Find where the given text appears and provide that cell's center as [X, Y] coordinate. 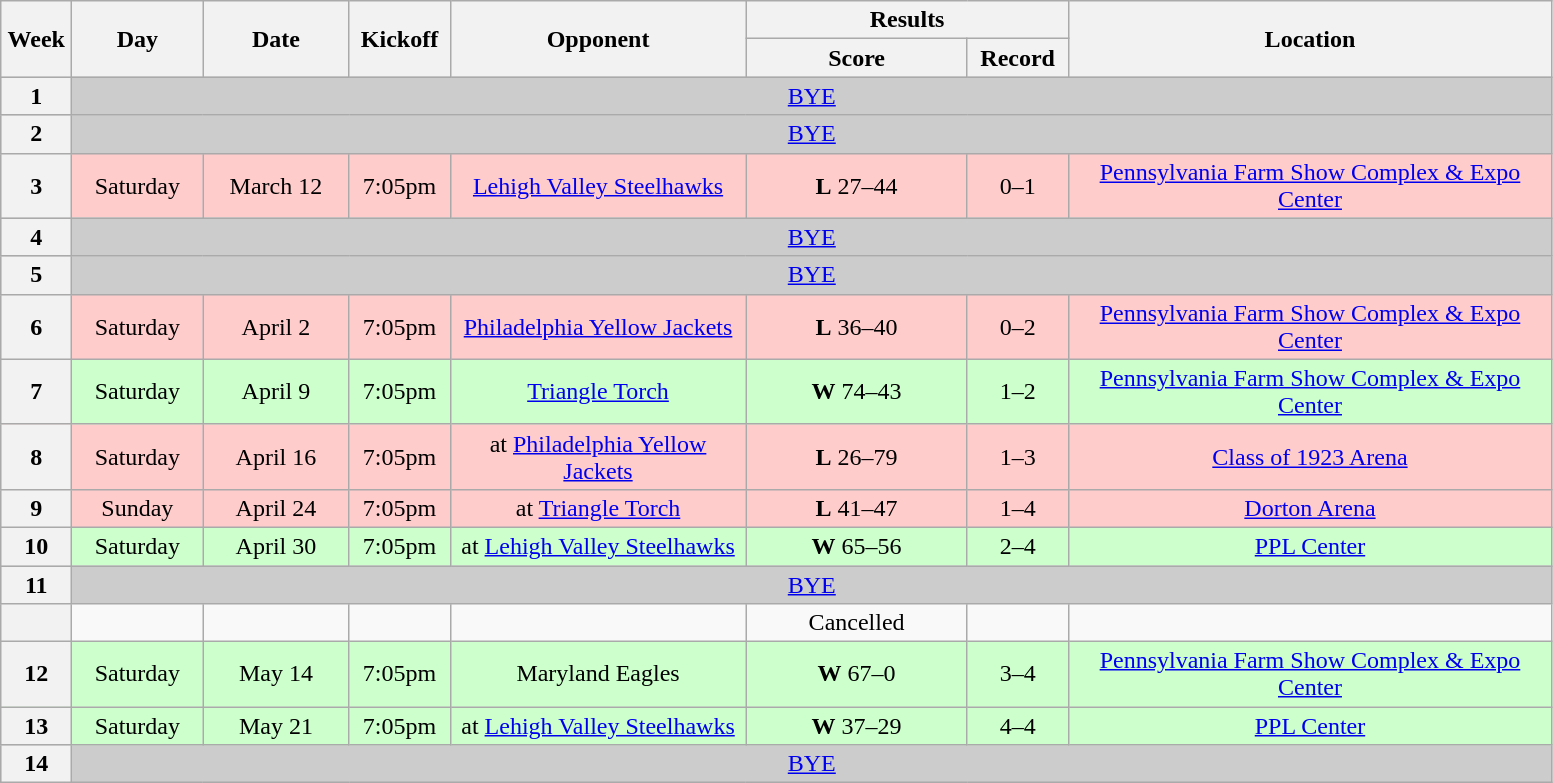
0–2 [1018, 326]
L 27–44 [856, 186]
Day [138, 39]
6 [36, 326]
April 24 [276, 508]
April 16 [276, 456]
March 12 [276, 186]
4 [36, 237]
W 74–43 [856, 392]
at Philadelphia Yellow Jackets [598, 456]
3–4 [1018, 674]
1 [36, 96]
0–1 [1018, 186]
Philadelphia Yellow Jackets [598, 326]
L 26–79 [856, 456]
Results [907, 20]
1–3 [1018, 456]
1–2 [1018, 392]
Dorton Arena [1310, 508]
12 [36, 674]
Class of 1923 Arena [1310, 456]
2 [36, 134]
Sunday [138, 508]
10 [36, 546]
8 [36, 456]
W 67–0 [856, 674]
Triangle Torch [598, 392]
May 21 [276, 726]
3 [36, 186]
L 41–47 [856, 508]
W 37–29 [856, 726]
April 2 [276, 326]
13 [36, 726]
Opponent [598, 39]
11 [36, 585]
Maryland Eagles [598, 674]
Score [856, 58]
Cancelled [856, 623]
Location [1310, 39]
April 30 [276, 546]
2–4 [1018, 546]
Week [36, 39]
9 [36, 508]
Kickoff [400, 39]
Date [276, 39]
Record [1018, 58]
W 65–56 [856, 546]
May 14 [276, 674]
1–4 [1018, 508]
14 [36, 764]
4–4 [1018, 726]
7 [36, 392]
5 [36, 275]
at Triangle Torch [598, 508]
Lehigh Valley Steelhawks [598, 186]
April 9 [276, 392]
L 36–40 [856, 326]
